Provide the [X, Y] coordinate of the cell's center where the given text is located.  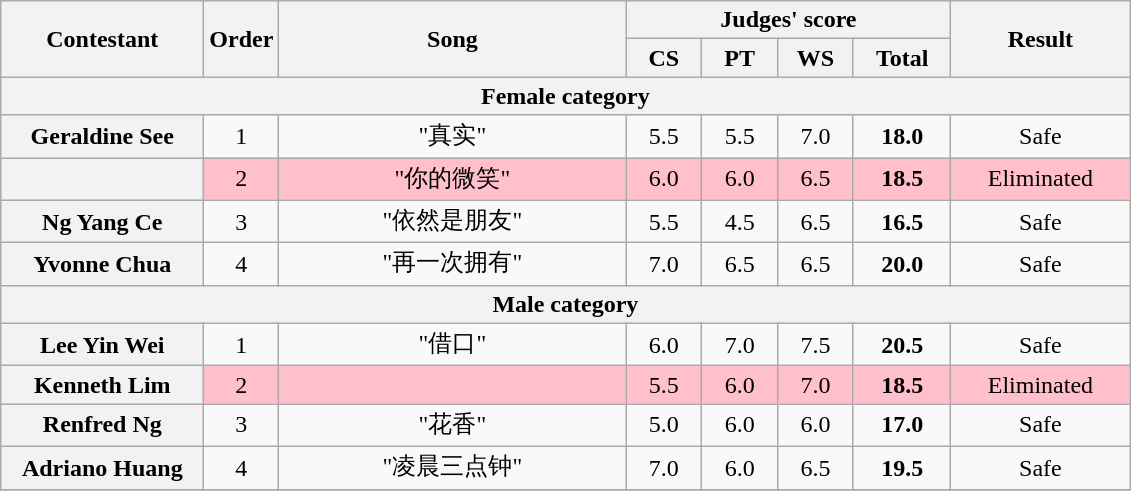
Result [1040, 39]
7.5 [816, 344]
Song [452, 39]
WS [816, 58]
Adriano Huang [102, 468]
17.0 [902, 426]
5.0 [664, 426]
"你的微笑" [452, 180]
"依然是朋友" [452, 222]
"真实" [452, 136]
"借口" [452, 344]
"花香" [452, 426]
19.5 [902, 468]
Order [242, 39]
Yvonne Chua [102, 264]
4.5 [740, 222]
Female category [566, 96]
Lee Yin Wei [102, 344]
20.0 [902, 264]
18.0 [902, 136]
16.5 [902, 222]
Kenneth Lim [102, 385]
"凌晨三点钟" [452, 468]
Renfred Ng [102, 426]
Total [902, 58]
CS [664, 58]
"再一次拥有" [452, 264]
Ng Yang Ce [102, 222]
Male category [566, 304]
PT [740, 58]
Contestant [102, 39]
Geraldine See [102, 136]
Judges' score [788, 20]
20.5 [902, 344]
